Extract the [x, y] coordinate from the center of the cell holding the provided text.  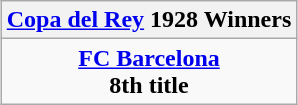
Copa del Rey 1928 Winners [149, 20]
FC Barcelona8th title [149, 72]
